Scan for the cell matching the given text and deliver its [X, Y] coordinate at center. 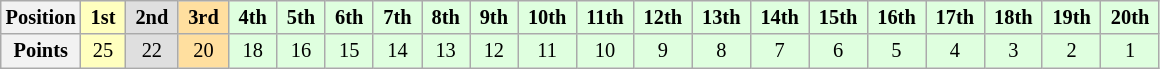
12 [494, 51]
11th [604, 17]
4 [955, 51]
18th [1013, 17]
1st [104, 17]
6 [838, 51]
17th [955, 17]
15 [349, 51]
13th [721, 17]
14 [397, 51]
8 [721, 51]
11 [547, 51]
Position [41, 17]
14th [779, 17]
20th [1130, 17]
4th [253, 17]
3 [1013, 51]
16 [301, 51]
9th [494, 17]
10th [547, 17]
20 [203, 51]
Points [41, 51]
7 [779, 51]
25 [104, 51]
19th [1071, 17]
15th [838, 17]
1 [1130, 51]
10 [604, 51]
5th [301, 17]
2nd [152, 17]
7th [397, 17]
8th [446, 17]
13 [446, 51]
6th [349, 17]
3rd [203, 17]
22 [152, 51]
9 [663, 51]
2 [1071, 51]
5 [896, 51]
12th [663, 17]
16th [896, 17]
18 [253, 51]
